Locate the cell with the specified text and output its (x, y) center coordinate. 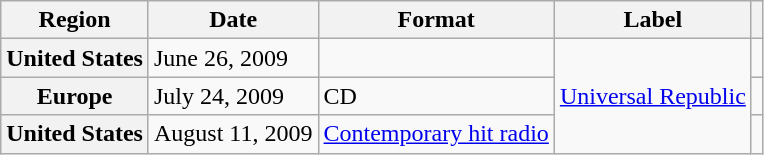
Europe (75, 96)
Format (436, 20)
CD (436, 96)
Date (233, 20)
Region (75, 20)
August 11, 2009 (233, 134)
Contemporary hit radio (436, 134)
July 24, 2009 (233, 96)
Label (652, 20)
June 26, 2009 (233, 58)
Universal Republic (652, 96)
